Extract the [X, Y] coordinate from the center of the cell holding the provided text.  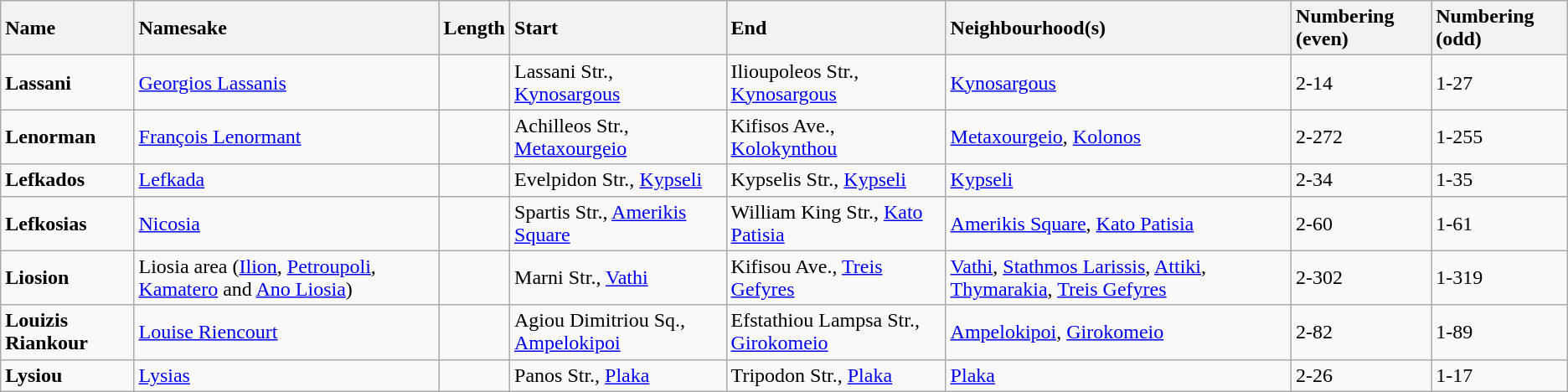
Georgios Lassanis [286, 82]
Spartis Str., Amerikis Square [618, 223]
Amerikis Square, Kato Patisia [1118, 223]
Length [474, 28]
Namesake [286, 28]
Kynosargous [1118, 82]
Louizis Riankour [67, 332]
Numbering (odd) [1499, 28]
Kifisos Ave., Kolokynthou [836, 137]
Lassani Str., Kynosargous [618, 82]
Louise Riencourt [286, 332]
François Lenormant [286, 137]
Ilioupoleos Str., Kynosargous [836, 82]
2-302 [1362, 278]
Lefkados [67, 180]
1-61 [1499, 223]
Liosion [67, 278]
Marni Str., Vathi [618, 278]
Liosia area (Ilion, Petroupoli, Kamatero and Ano Liosia) [286, 278]
2-272 [1362, 137]
End [836, 28]
Numbering (even) [1362, 28]
1-27 [1499, 82]
Ampelokipoi, Girokomeio [1118, 332]
Agiou Dimitriou Sq., Ampelokipoi [618, 332]
Vathi, Stathmos Larissis, Attiki, Thymarakia, Treis Gefyres [1118, 278]
1-255 [1499, 137]
Tripodon Str., Plaka [836, 375]
1-319 [1499, 278]
Plaka [1118, 375]
Lefkada [286, 180]
Achilleos Str., Metaxourgeio [618, 137]
Lysias [286, 375]
Kypselis Str., Kypseli [836, 180]
2-82 [1362, 332]
2-26 [1362, 375]
Efstathiou Lampsa Str., Girokomeio [836, 332]
1-89 [1499, 332]
Kypseli [1118, 180]
Lassani [67, 82]
Evelpidon Str., Kypseli [618, 180]
William King Str., Kato Patisia [836, 223]
1-35 [1499, 180]
Name [67, 28]
Panos Str., Plaka [618, 375]
Nicosia [286, 223]
2-34 [1362, 180]
2-14 [1362, 82]
Lefkosias [67, 223]
Lysiou [67, 375]
Kifisou Ave., Treis Gefyres [836, 278]
Neighbourhood(s) [1118, 28]
2-60 [1362, 223]
Lenorman [67, 137]
1-17 [1499, 375]
Start [618, 28]
Metaxourgeio, Kolonos [1118, 137]
